Locate the cell with the specified text and output its (X, Y) center coordinate. 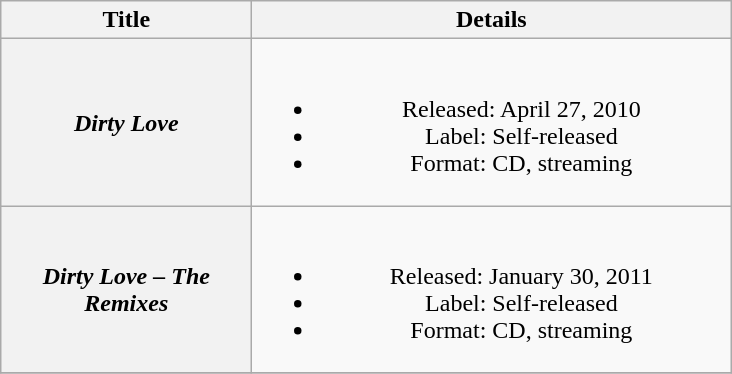
Released: April 27, 2010Label: Self-releasedFormat: CD, streaming (492, 122)
Details (492, 20)
Dirty Love – The Remixes (126, 290)
Released: January 30, 2011Label: Self-releasedFormat: CD, streaming (492, 290)
Title (126, 20)
Dirty Love (126, 122)
